From the cell containing the given text, extract its center point as (X, Y) coordinate. 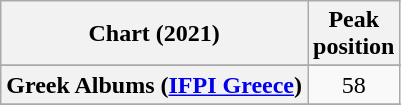
Peakposition (354, 34)
58 (354, 85)
Greek Albums (IFPI Greece) (154, 85)
Chart (2021) (154, 34)
